From the cell containing the given text, extract its center point as [x, y] coordinate. 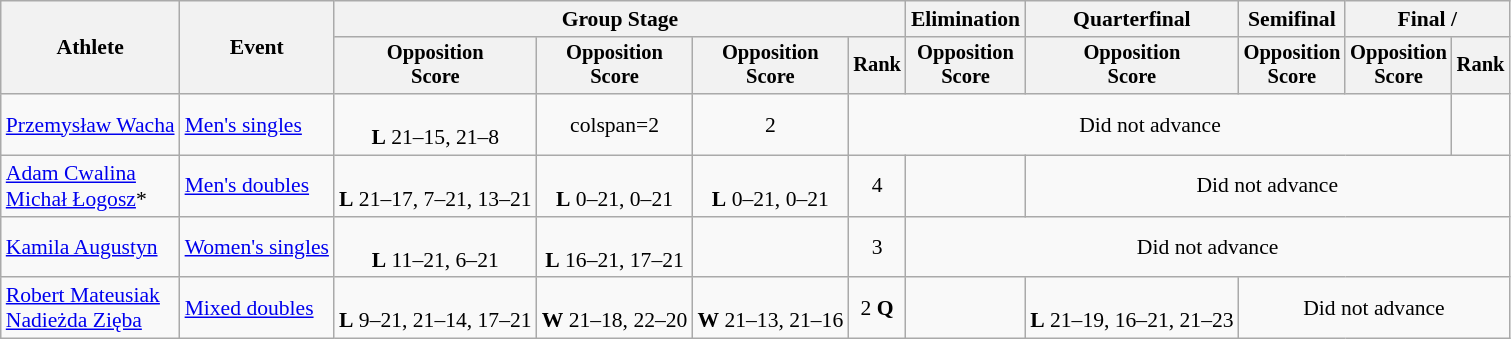
Men's singles [257, 124]
Kamila Augustyn [90, 248]
2 Q [877, 308]
W 21–18, 22–20 [615, 308]
Robert MateusiakNadieżda Zięba [90, 308]
Event [257, 48]
4 [877, 186]
Athlete [90, 48]
L 21–17, 7–21, 13–21 [436, 186]
Group Stage [620, 19]
L 21–19, 16–21, 21–23 [1132, 308]
L 16–21, 17–21 [615, 248]
W 21–13, 21–16 [770, 308]
Men's doubles [257, 186]
Mixed doubles [257, 308]
Adam CwalinaMichał Łogosz* [90, 186]
Women's singles [257, 248]
L 11–21, 6–21 [436, 248]
Final / [1427, 19]
L 21–15, 21–8 [436, 124]
colspan=2 [615, 124]
Quarterfinal [1132, 19]
3 [877, 248]
L 9–21, 21–14, 17–21 [436, 308]
Semifinal [1292, 19]
Elimination [966, 19]
2 [770, 124]
Przemysław Wacha [90, 124]
